Return the [X, Y] coordinate for the center point of the cell that contains the specified text.  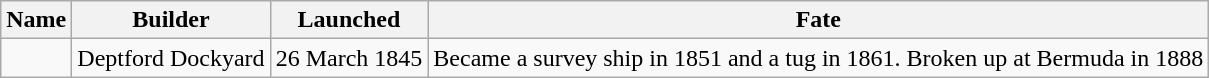
26 March 1845 [349, 58]
Fate [818, 20]
Builder [171, 20]
Deptford Dockyard [171, 58]
Name [36, 20]
Became a survey ship in 1851 and a tug in 1861. Broken up at Bermuda in 1888 [818, 58]
Launched [349, 20]
